Return the [X, Y] coordinate for the center point of the cell that contains the specified text.  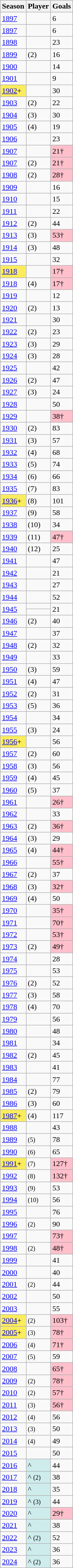
(11) [38, 537]
1952 [13, 693]
2006 [13, 1345]
2020 [13, 1514]
55† [62, 862]
Player [38, 6]
103† [62, 1321]
1975 [13, 971]
77 [62, 1079]
9 [62, 79]
1937 [13, 513]
1995 [13, 1212]
1940 [13, 549]
1973 [13, 947]
79 [62, 1091]
1969 [13, 898]
74 [62, 464]
35 [62, 1489]
1915 [13, 259]
Goals [62, 6]
1922 [13, 332]
1980 [13, 1031]
2019 [13, 1501]
31 [62, 693]
132† [62, 1176]
13 [62, 308]
2012 [13, 1417]
1944 [13, 597]
1947 [13, 633]
117 [62, 1115]
70 [62, 1007]
32† [62, 886]
1976 [13, 983]
2003 [13, 1309]
66 [62, 476]
38† [62, 416]
1930 [13, 428]
2016 [13, 1465]
1986 [13, 1103]
26† [62, 802]
1923 [13, 344]
1961 [13, 802]
2015 [13, 1453]
1958 [13, 766]
47† [62, 537]
1951 [13, 681]
1921 [13, 320]
1931 [13, 440]
1990 [13, 1152]
1967 [13, 874]
1924 [13, 356]
1999 [13, 1260]
36† [62, 826]
2021 [13, 1526]
2007 [13, 1357]
1920 [13, 308]
2018 [13, 1489]
1954 [13, 717]
1902+ [13, 91]
2009 [13, 1381]
1987+ [13, 1115]
1919 [13, 296]
29† [62, 1514]
1953 [13, 705]
1913 [13, 235]
^ (3) [38, 1501]
78 [62, 1140]
1989 [13, 1140]
1964 [13, 838]
2013 [13, 1429]
1965 [13, 850]
1943 [13, 585]
1957 [13, 754]
2000 [13, 1272]
1968 [13, 886]
1963 [13, 826]
65 [62, 1152]
19 [62, 127]
90 [62, 1224]
1956+ [13, 742]
1972 [13, 935]
1932 [13, 452]
1948 [13, 645]
1994 [13, 1200]
1946 [13, 621]
55 [62, 1309]
73† [62, 1236]
1901 [13, 79]
2002 [13, 1296]
1992 [13, 1176]
1998 [13, 1248]
42 [62, 368]
1985 [13, 1091]
1908 [13, 175]
71† [62, 1345]
1996 [13, 1224]
57† [62, 1393]
1926 [13, 380]
1929 [13, 416]
1900 [13, 67]
1925 [13, 368]
12 [62, 296]
1898 [13, 42]
1984 [13, 1079]
1941 [13, 561]
1911 [13, 211]
1910 [13, 199]
1938 [13, 525]
1909 [13, 187]
1906 [13, 139]
1933 [13, 464]
1991+ [13, 1164]
1982 [13, 1055]
2017 [13, 1477]
1949 [13, 657]
28† [62, 175]
1983 [13, 1067]
1945 [13, 609]
43 [62, 1128]
25 [62, 549]
(12) [38, 549]
1988 [13, 1128]
57 [62, 440]
1977 [13, 995]
1935 [13, 488]
2014 [13, 1441]
2022 [13, 1538]
1959 [13, 778]
1942 [13, 573]
68 [62, 452]
65† [62, 1369]
1934 [13, 476]
44† [62, 850]
2023 [13, 1550]
1993 [13, 1188]
1912 [13, 223]
1899 [13, 54]
2011 [13, 1405]
1981 [13, 1043]
1903 [13, 103]
35† [62, 910]
1971 [13, 923]
27 [62, 585]
1905 [13, 127]
76 [62, 1212]
48† [62, 1248]
2005+ [13, 1333]
1950 [13, 669]
14 [62, 67]
Season [13, 6]
1978 [13, 1007]
15 [62, 199]
1974 [13, 959]
1928 [13, 404]
2008 [13, 1369]
1960 [13, 790]
1970 [13, 910]
127† [62, 1164]
56† [62, 1405]
1997 [13, 1236]
1904 [13, 115]
2024 [13, 1562]
1962 [13, 814]
1955 [13, 730]
1979 [13, 1019]
1966 [13, 862]
49† [62, 947]
1927 [13, 392]
49 [62, 1441]
1939 [13, 537]
1936+ [13, 500]
70† [62, 923]
2010 [13, 1393]
2004+ [13, 1321]
101 [62, 500]
2001 [13, 1284]
1914 [13, 247]
